Detect which cell encompasses the target text, then output its (x, y) center coordinate. 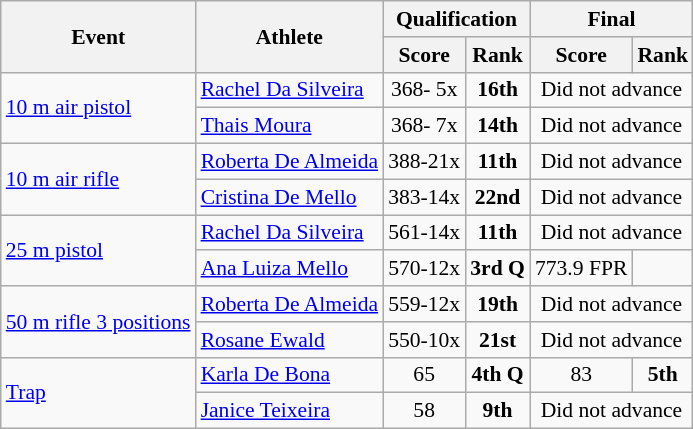
50 m rifle 3 positions (98, 322)
Karla De Bona (290, 375)
Thais Moura (290, 126)
Janice Teixeira (290, 411)
16th (498, 90)
561-14x (424, 233)
65 (424, 375)
4th Q (498, 375)
773.9 FPR (582, 269)
19th (498, 304)
559-12x (424, 304)
570-12x (424, 269)
368- 5x (424, 90)
Ana Luiza Mello (290, 269)
Event (98, 36)
Athlete (290, 36)
383-14x (424, 197)
368- 7x (424, 126)
Cristina De Mello (290, 197)
Trap (98, 392)
14th (498, 126)
550-10x (424, 340)
58 (424, 411)
25 m pistol (98, 250)
5th (662, 375)
3rd Q (498, 269)
Final (612, 19)
22nd (498, 197)
10 m air pistol (98, 108)
Rosane Ewald (290, 340)
21st (498, 340)
388-21x (424, 162)
9th (498, 411)
Qualification (456, 19)
10 m air rifle (98, 180)
83 (582, 375)
